Pinpoint the cell where the given text exists, returning its (x, y) midpoint coordinate. 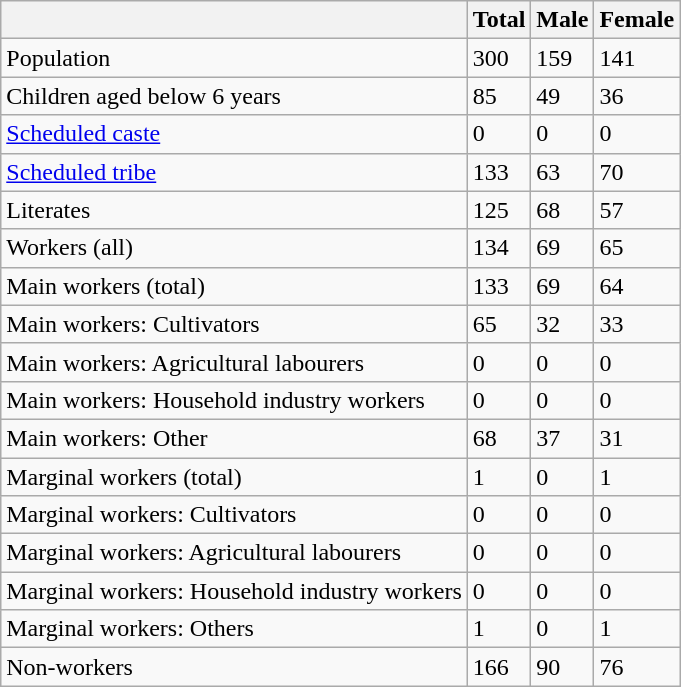
Male (562, 20)
85 (499, 96)
90 (562, 667)
Non-workers (234, 667)
Scheduled caste (234, 134)
Main workers: Cultivators (234, 324)
57 (637, 210)
Literates (234, 210)
63 (562, 172)
125 (499, 210)
70 (637, 172)
64 (637, 286)
33 (637, 324)
32 (562, 324)
Main workers: Other (234, 438)
159 (562, 58)
Main workers: Household industry workers (234, 400)
37 (562, 438)
Scheduled tribe (234, 172)
Female (637, 20)
300 (499, 58)
Main workers: Agricultural labourers (234, 362)
31 (637, 438)
Total (499, 20)
Marginal workers (total) (234, 477)
Children aged below 6 years (234, 96)
Population (234, 58)
141 (637, 58)
166 (499, 667)
Main workers (total) (234, 286)
Marginal workers: Cultivators (234, 515)
Marginal workers: Household industry workers (234, 591)
36 (637, 96)
Marginal workers: Agricultural labourers (234, 553)
76 (637, 667)
49 (562, 96)
Workers (all) (234, 248)
Marginal workers: Others (234, 629)
134 (499, 248)
